Detect which cell encompasses the target text, then output its (x, y) center coordinate. 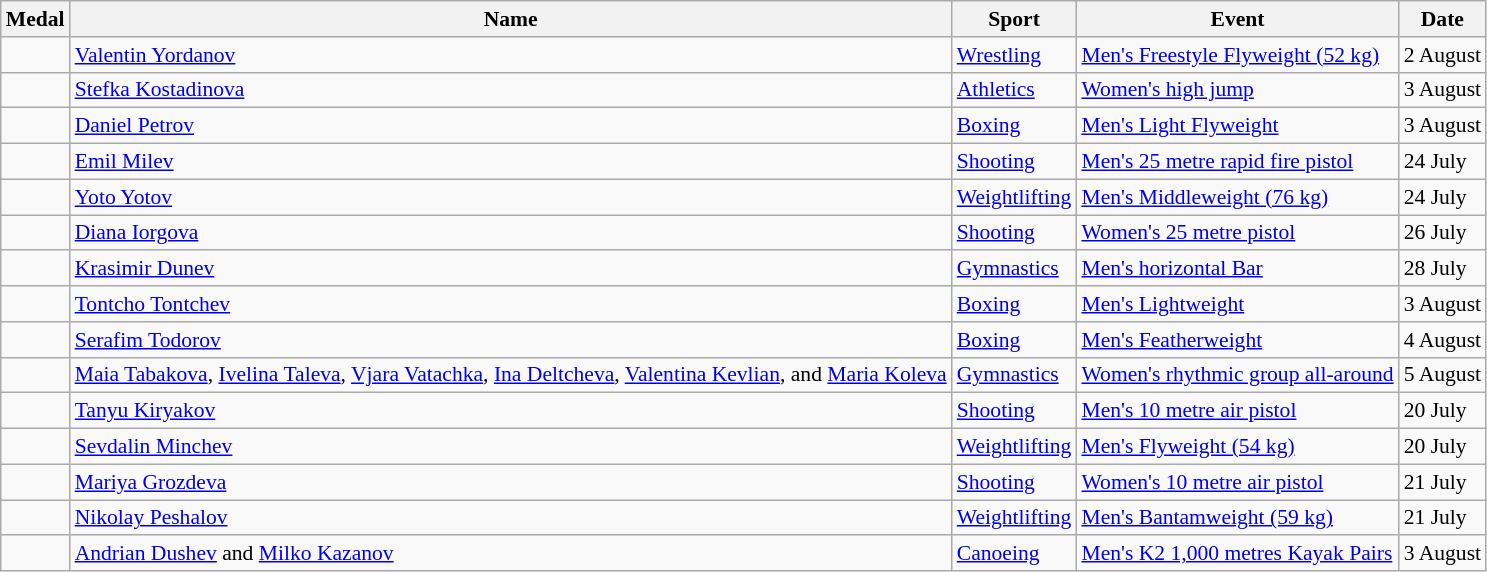
Tontcho Tontchev (511, 304)
Daniel Petrov (511, 126)
2 August (1442, 55)
Men's K2 1,000 metres Kayak Pairs (1237, 554)
Men's horizontal Bar (1237, 269)
Men's Flyweight (54 kg) (1237, 447)
Nikolay Peshalov (511, 518)
Serafim Todorov (511, 340)
Women's 25 metre pistol (1237, 233)
Athletics (1014, 90)
Stefka Kostadinova (511, 90)
Mariya Grozdeva (511, 482)
28 July (1442, 269)
Name (511, 19)
Men's 10 metre air pistol (1237, 411)
Men's 25 metre rapid fire pistol (1237, 162)
Maia Tabakova, Ivelina Taleva, Vjara Vatachka, Ina Deltcheva, Valentina Kevlian, and Maria Koleva (511, 375)
Yoto Yotov (511, 197)
Krasimir Dunev (511, 269)
Emil Milev (511, 162)
Women's rhythmic group all-around (1237, 375)
Men's Featherweight (1237, 340)
4 August (1442, 340)
Medal (36, 19)
5 August (1442, 375)
26 July (1442, 233)
Men's Freestyle Flyweight (52 kg) (1237, 55)
Women's 10 metre air pistol (1237, 482)
Men's Middleweight (76 kg) (1237, 197)
Diana Iorgova (511, 233)
Date (1442, 19)
Women's high jump (1237, 90)
Andrian Dushev and Milko Kazanov (511, 554)
Men's Bantamweight (59 kg) (1237, 518)
Tanyu Kiryakov (511, 411)
Wrestling (1014, 55)
Sport (1014, 19)
Valentin Yordanov (511, 55)
Canoeing (1014, 554)
Men's Lightweight (1237, 304)
Event (1237, 19)
Men's Light Flyweight (1237, 126)
Sevdalin Minchev (511, 447)
